Search for the cell housing the specified text and yield its (X, Y) center coordinate. 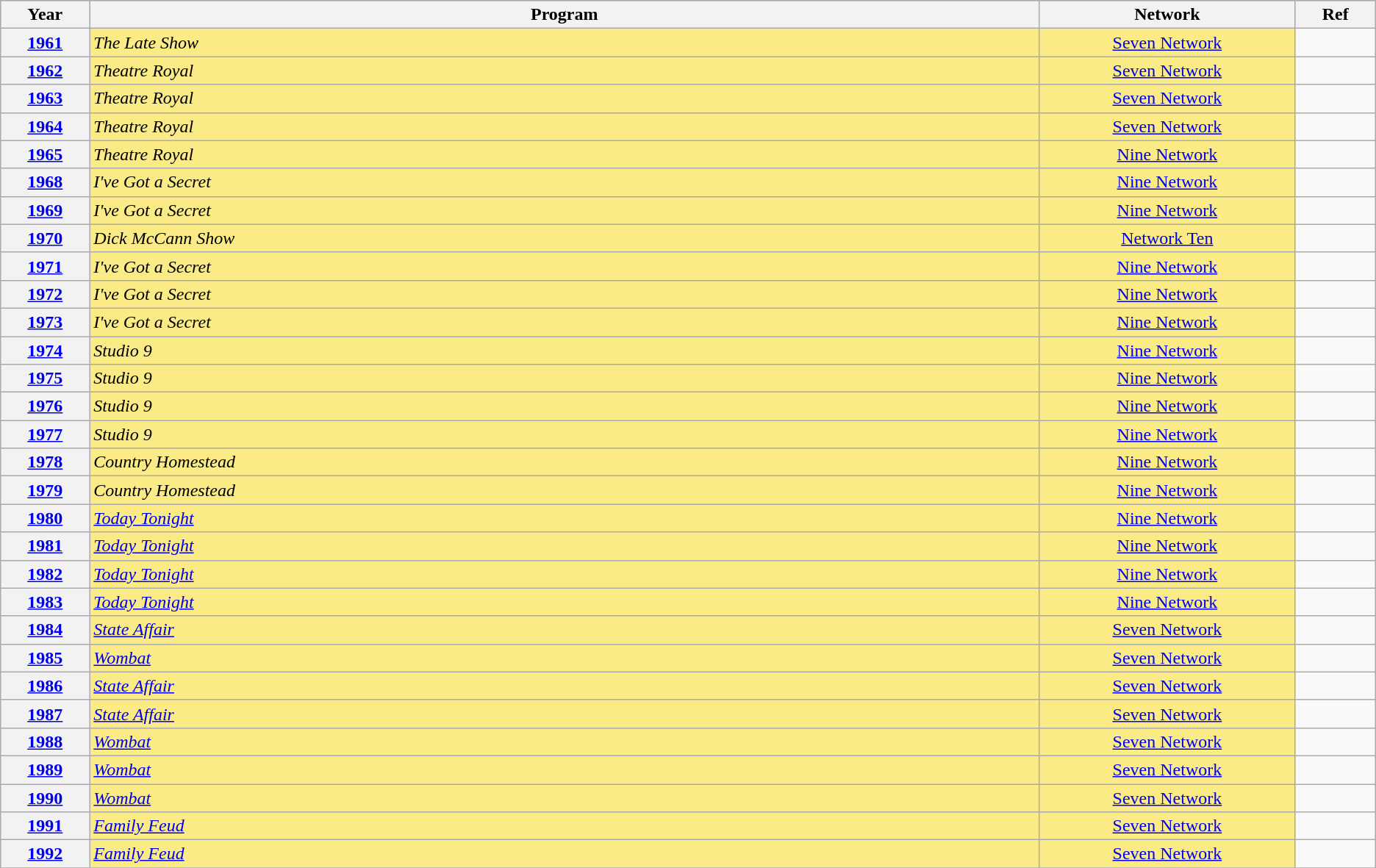
1972 (46, 294)
Network Ten (1167, 238)
1984 (46, 630)
Network (1167, 15)
1970 (46, 238)
Program (565, 15)
1989 (46, 770)
1976 (46, 406)
1981 (46, 546)
1982 (46, 574)
1978 (46, 462)
1979 (46, 490)
1990 (46, 797)
1965 (46, 154)
The Late Show (565, 43)
1962 (46, 71)
1973 (46, 322)
1964 (46, 126)
1991 (46, 826)
1961 (46, 43)
1987 (46, 714)
Ref (1335, 15)
1968 (46, 182)
1986 (46, 686)
Dick McCann Show (565, 238)
1971 (46, 266)
1980 (46, 518)
1963 (46, 98)
1969 (46, 210)
1992 (46, 854)
1983 (46, 602)
1975 (46, 379)
Year (46, 15)
1985 (46, 658)
1988 (46, 742)
1977 (46, 434)
1974 (46, 351)
